From the cell containing the given text, extract its center point as (x, y) coordinate. 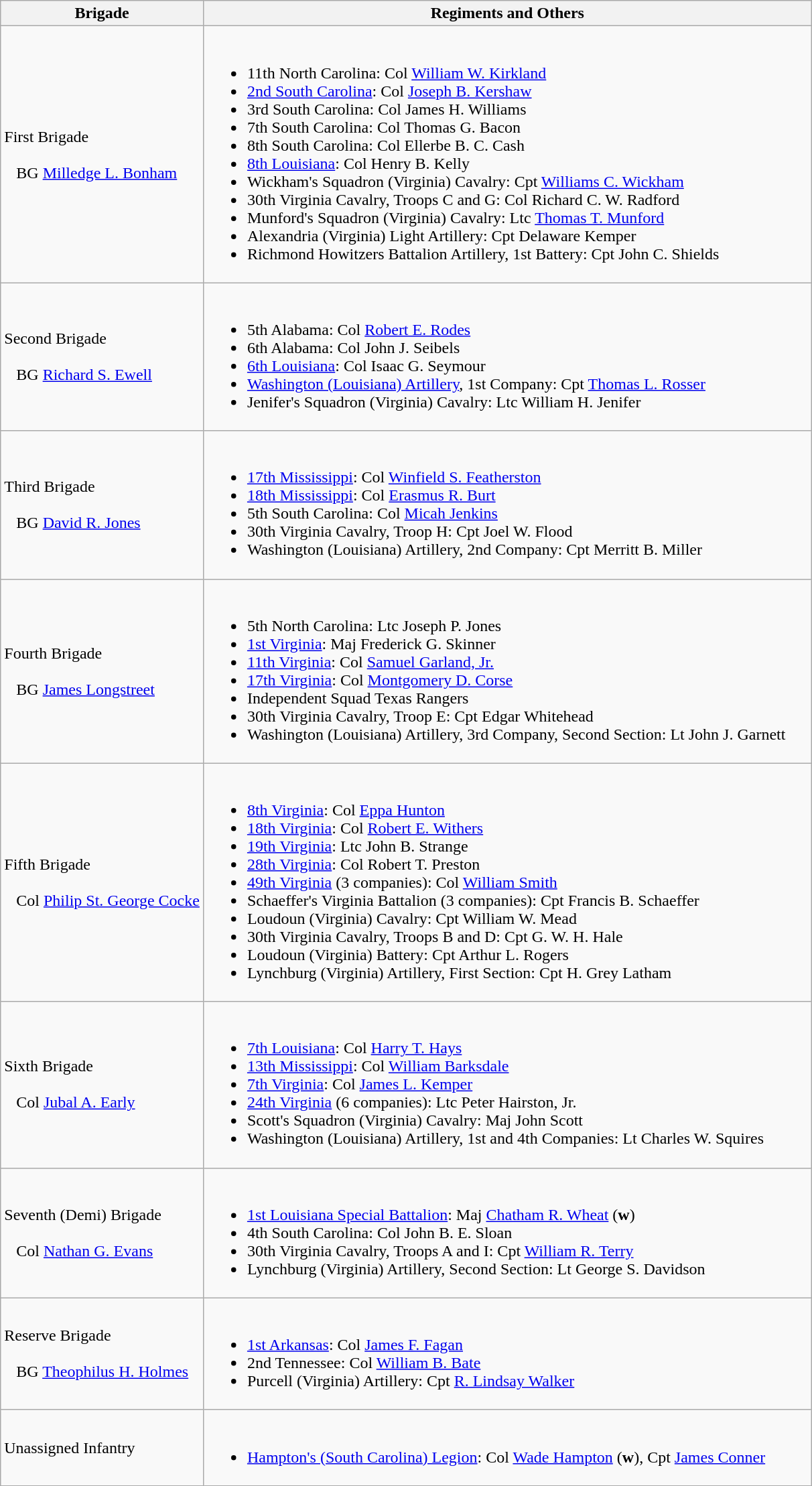
Third Brigade BG David R. Jones (102, 505)
Seventh (Demi) Brigade Col Nathan G. Evans (102, 1233)
Fifth Brigade Col Philip St. George Cocke (102, 882)
Brigade (102, 13)
Hampton's (South Carolina) Legion: Col Wade Hampton (w), Cpt James Conner (507, 1447)
Sixth Brigade Col Jubal A. Early (102, 1085)
1st Arkansas: Col James F. Fagan2nd Tennessee: Col William B. BatePurcell (Virginia) Artillery: Cpt R. Lindsay Walker (507, 1353)
Fourth Brigade BG James Longstreet (102, 671)
Regiments and Others (507, 13)
First Brigade BG Milledge L. Bonham (102, 154)
Unassigned Infantry (102, 1447)
Second Brigade BG Richard S. Ewell (102, 356)
Reserve Brigade BG Theophilus H. Holmes (102, 1353)
